Determine the [X, Y] coordinate at the center of the cell enclosing the given text.  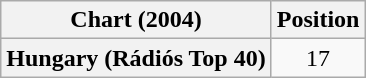
Hungary (Rádiós Top 40) [136, 58]
17 [318, 58]
Chart (2004) [136, 20]
Position [318, 20]
